Return (x, y) of the center of cell containing provided text 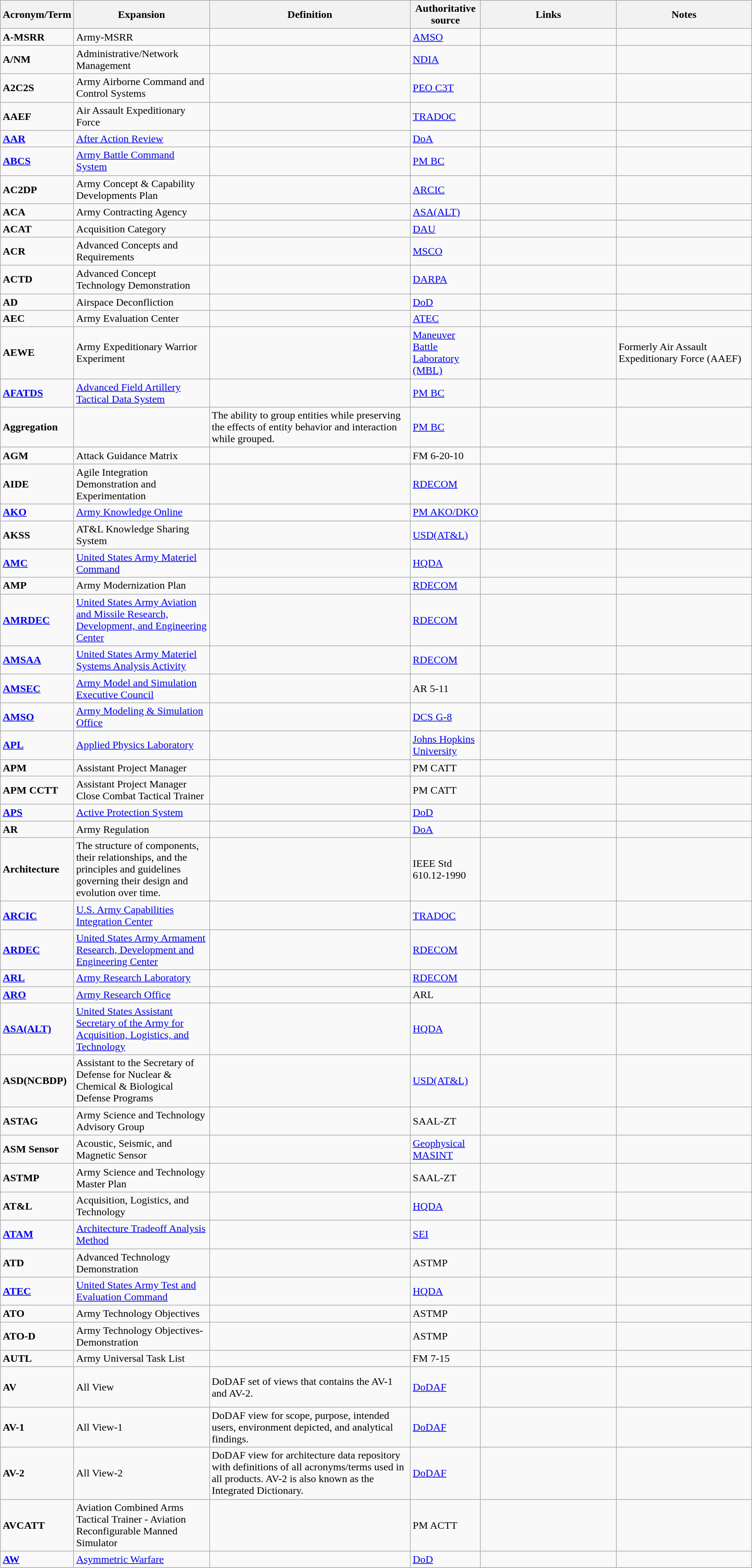
United States Assistant Secretary of the Army for Acquisition, Logistics, and Technology (141, 1029)
ACAT (37, 228)
AAR (37, 139)
All View (141, 1387)
DoDAF set of views that contains the AV-1 and AV-2. (310, 1387)
United States Army Armament Research, Development and Engineering Center (141, 950)
Army Science and Technology Master Plan (141, 1177)
AMSAA (37, 660)
Army Science and Technology Advisory Group (141, 1121)
Army Universal Task List (141, 1359)
AKO (37, 512)
AT&L Knowledge Sharing System (141, 535)
Asymmetric Warfare (141, 1559)
Army Concept & Capability Developments Plan (141, 189)
After Action Review (141, 139)
AR (37, 829)
U.S. Army Capabilities Integration Center (141, 916)
Army Modernization Plan (141, 586)
AW (37, 1559)
APM (37, 768)
Army Technology Objectives (141, 1314)
AR 5-11 (446, 688)
A-MSRR (37, 37)
ASM Sensor (37, 1149)
Army Battle Command System (141, 161)
DCS G-8 (446, 717)
ACA (37, 212)
Notes (684, 15)
Army Contracting Agency (141, 212)
ARDEC (37, 950)
AV-2 (37, 1473)
Assistant Project Manager Close Combat Tactical Trainer (141, 790)
Attack Guidance Matrix (141, 456)
All View-2 (141, 1473)
Army Research Office (141, 995)
AKSS (37, 535)
Acquisition Category (141, 228)
Expansion (141, 15)
AT&L (37, 1206)
Maneuver Battle Laboratory (MBL) (446, 353)
FM 6-20-10 (446, 456)
AMRDEC (37, 620)
MSCO (446, 251)
United States Army Test and Evaluation Command (141, 1292)
Formerly Air Assault Expeditionary Force (AAEF) (684, 353)
Assistant Project Manager (141, 768)
Advanced Concept Technology Demonstration (141, 279)
Advanced Field Artillery Tactical Data System (141, 393)
ATD (37, 1263)
Airspace Deconfliction (141, 302)
AEC (37, 319)
All View-1 (141, 1427)
Advanced Technology Demonstration (141, 1263)
Army Airborne Command and Control Systems (141, 88)
Applied Physics Laboratory (141, 745)
APS (37, 813)
AIDE (37, 484)
United States Army Materiel Systems Analysis Activity (141, 660)
Air Assault Expeditionary Force (141, 116)
The ability to group entities while preserving the effects of entity behavior and interaction while grouped. (310, 427)
Army Research Laboratory (141, 978)
Army Technology Objectives-Demonstration (141, 1336)
United States Army Materiel Command (141, 563)
Architecture (37, 869)
Army Regulation (141, 829)
AMC (37, 563)
FM 7-15 (446, 1359)
Army Evaluation Center (141, 319)
Army Modeling & Simulation Office (141, 717)
Geophysical MASINT (446, 1149)
AD (37, 302)
AMP (37, 586)
Agile Integration Demonstration and Experimentation (141, 484)
APL (37, 745)
Administrative/Network Management (141, 59)
PM ACTT (446, 1525)
IEEE Std 610.12-1990 (446, 869)
ACTD (37, 279)
PM AKO/DKO (446, 512)
AVCATT (37, 1525)
AGM (37, 456)
Assistant to the Secretary of Defense for Nuclear & Chemical & Biological Defense Programs (141, 1081)
AUTL (37, 1359)
AV (37, 1387)
AFATDS (37, 393)
SEI (446, 1234)
ASD(NCBDP) (37, 1081)
AMSEC (37, 688)
PEO C3T (446, 88)
Architecture Tradeoff Analysis Method (141, 1234)
Army-MSRR (141, 37)
Definition (310, 15)
AV-1 (37, 1427)
APM CCTT (37, 790)
DAU (446, 228)
Aggregation (37, 427)
Johns Hopkins University (446, 745)
The structure of components, their relationships, and the principles and guidelines governing their design and evolution over time. (141, 869)
ASTAG (37, 1121)
ACR (37, 251)
ATO-D (37, 1336)
Links (548, 15)
United States Army Aviation and Missile Research, Development, and Engineering Center (141, 620)
ATO (37, 1314)
Aviation Combined Arms Tactical Trainer - Aviation Reconfigurable Manned Simulator (141, 1525)
Authoritative source (446, 15)
ARO (37, 995)
Active Protection System (141, 813)
Acquisition, Logistics, and Technology (141, 1206)
Acoustic, Seismic, and Magnetic Sensor (141, 1149)
Army Model and Simulation Executive Council (141, 688)
Acronym/Term (37, 15)
Army Expeditionary Warrior Experiment (141, 353)
ATAM (37, 1234)
A2C2S (37, 88)
Advanced Concepts and Requirements (141, 251)
AEWE (37, 353)
AC2DP (37, 189)
NDIA (446, 59)
DARPA (446, 279)
A/NM (37, 59)
AAEF (37, 116)
DoDAF view for scope, purpose, intended users, environment depicted, and analytical findings. (310, 1427)
Army Knowledge Online (141, 512)
ABCS (37, 161)
